Find where the given text appears and provide that cell's center as [x, y] coordinate. 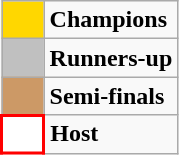
Semi-finals [111, 96]
Champions [111, 20]
Runners-up [111, 58]
Host [111, 134]
